Search for the cell housing the specified text and yield its (x, y) center coordinate. 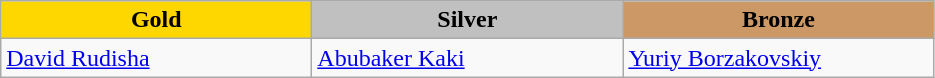
Silver (468, 20)
Gold (156, 20)
Abubaker Kaki (468, 58)
Bronze (778, 20)
Yuriy Borzakovskiy (778, 58)
David Rudisha (156, 58)
